For the text-containing cell, return its midpoint in (x, y) coordinate format. 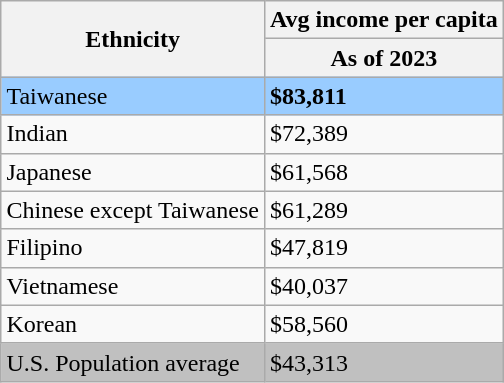
$40,037 (384, 286)
Indian (133, 134)
Korean (133, 324)
Vietnamese (133, 286)
$58,560 (384, 324)
As of 2023 (384, 58)
Avg income per capita (384, 20)
U.S. Population average (133, 362)
Chinese except Taiwanese (133, 210)
$47,819 (384, 248)
$61,568 (384, 172)
Taiwanese (133, 96)
Japanese (133, 172)
Filipino (133, 248)
$83,811 (384, 96)
Ethnicity (133, 39)
$43,313 (384, 362)
$61,289 (384, 210)
$72,389 (384, 134)
